For the text-containing cell, return its midpoint in (X, Y) coordinate format. 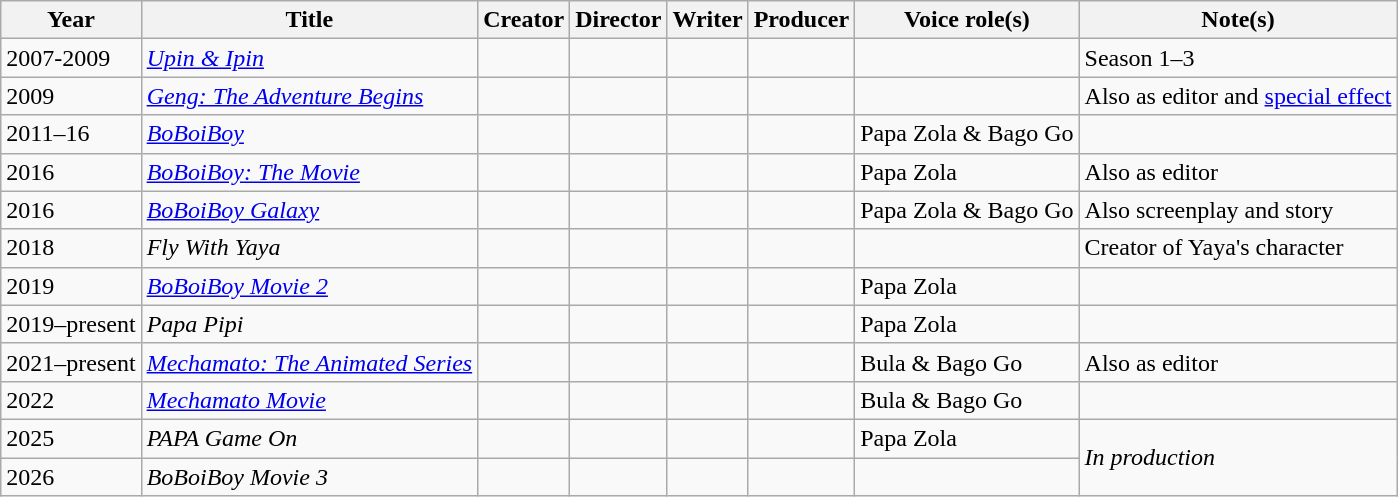
Mechamato: The Animated Series (310, 362)
Papa Pipi (310, 324)
PAPA Game On (310, 438)
Writer (708, 20)
BoBoiBoy: The Movie (310, 172)
2021–present (71, 362)
2018 (71, 248)
Also screenplay and story (1238, 210)
Producer (802, 20)
2009 (71, 96)
Also as editor and special effect (1238, 96)
2007-2009 (71, 58)
Mechamato Movie (310, 400)
Creator of Yaya's character (1238, 248)
Voice role(s) (967, 20)
Fly With Yaya (310, 248)
2011–16 (71, 134)
BoBoiBoy Galaxy (310, 210)
Season 1–3 (1238, 58)
Geng: The Adventure Begins (310, 96)
Director (618, 20)
2019 (71, 286)
In production (1238, 457)
2025 (71, 438)
Creator (524, 20)
2019–present (71, 324)
Year (71, 20)
BoBoiBoy Movie 3 (310, 477)
2022 (71, 400)
BoBoiBoy (310, 134)
Title (310, 20)
BoBoiBoy Movie 2 (310, 286)
Upin & Ipin (310, 58)
2026 (71, 477)
Note(s) (1238, 20)
